Pinpoint the cell where the given text exists, returning its [X, Y] midpoint coordinate. 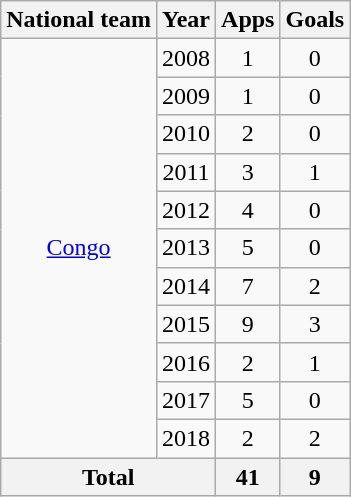
2008 [186, 58]
2016 [186, 362]
National team [79, 20]
4 [248, 210]
41 [248, 477]
2015 [186, 324]
2010 [186, 134]
2017 [186, 400]
2018 [186, 438]
7 [248, 286]
2011 [186, 172]
Congo [79, 248]
Apps [248, 20]
2012 [186, 210]
Goals [315, 20]
2013 [186, 248]
2009 [186, 96]
2014 [186, 286]
Year [186, 20]
Total [108, 477]
